Output the (x, y) coordinate of the center of the cell containing the given text.  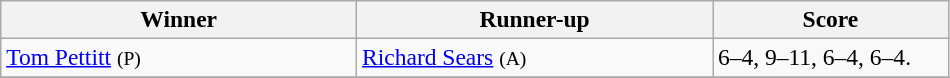
6–4, 9–11, 6–4, 6–4. (830, 57)
Richard Sears (A) (535, 57)
Tom Pettitt (P) (179, 57)
Score (830, 19)
Winner (179, 19)
Runner-up (535, 19)
